Detect which cell encompasses the target text, then output its (X, Y) center coordinate. 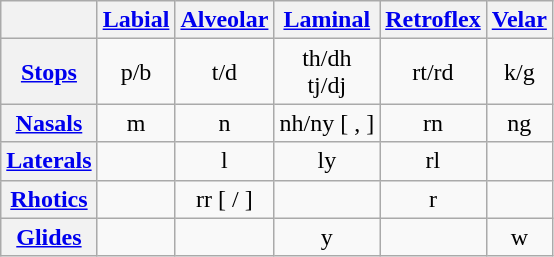
Velar (519, 20)
Retroflex (434, 20)
Laterals (49, 161)
y (327, 237)
rl (434, 161)
t/d (224, 72)
Glides (49, 237)
ng (519, 123)
rt/rd (434, 72)
n (224, 123)
Laminal (327, 20)
Alveolar (224, 20)
Stops (49, 72)
r (434, 199)
Rhotics (49, 199)
m (136, 123)
nh/ny [ , ] (327, 123)
Nasals (49, 123)
th/dh tj/dj (327, 72)
k/g (519, 72)
p/b (136, 72)
l (224, 161)
rr [ / ] (224, 199)
ly (327, 161)
w (519, 237)
rn (434, 123)
Labial (136, 20)
